Capture the cell that displays the provided text and extract its [x, y] central coordinate. 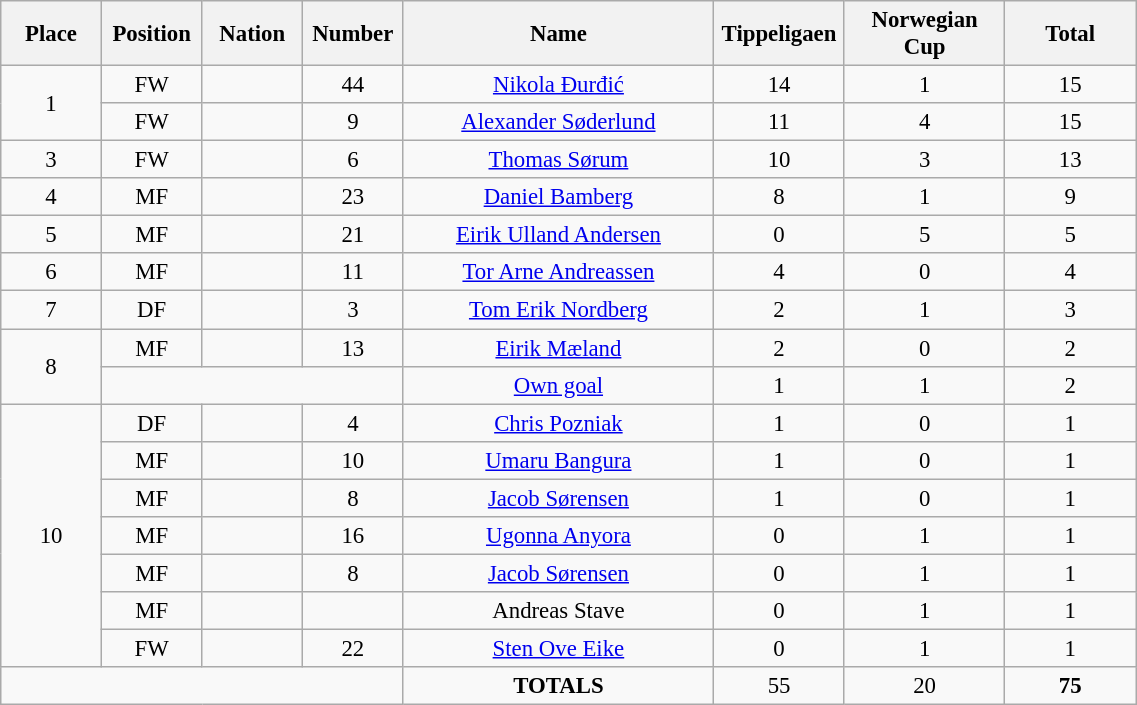
Nikola Đurđić [558, 85]
Position [152, 34]
TOTALS [558, 686]
Tippeligaen [780, 34]
44 [354, 85]
75 [1070, 686]
Sten Ove Eike [558, 648]
21 [354, 235]
Daniel Bamberg [558, 197]
Alexander Søderlund [558, 122]
Place [52, 34]
55 [780, 686]
Tor Arne Andreassen [558, 273]
Ugonna Anyora [558, 536]
Umaru Bangura [558, 460]
14 [780, 85]
Eirik Mæland [558, 348]
Own goal [558, 385]
23 [354, 197]
20 [924, 686]
Andreas Stave [558, 611]
Chris Pozniak [558, 423]
Tom Erik Nordberg [558, 310]
Norwegian Cup [924, 34]
Number [354, 34]
Total [1070, 34]
Nation [252, 34]
Thomas Sørum [558, 160]
Eirik Ulland Andersen [558, 235]
7 [52, 310]
22 [354, 648]
16 [354, 536]
Name [558, 34]
